Return [X, Y] of the center of cell containing provided text 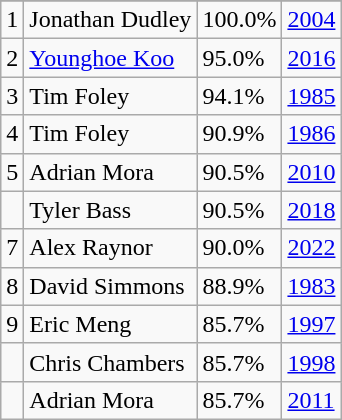
Chris Chambers [110, 362]
5 [12, 172]
8 [12, 286]
Younghoe Koo [110, 58]
4 [12, 134]
1997 [312, 324]
Jonathan Dudley [110, 20]
David Simmons [110, 286]
1998 [312, 362]
100.0% [240, 20]
94.1% [240, 96]
1983 [312, 286]
2018 [312, 210]
90.9% [240, 134]
2 [12, 58]
1986 [312, 134]
Alex Raynor [110, 248]
2004 [312, 20]
Eric Meng [110, 324]
9 [12, 324]
88.9% [240, 286]
95.0% [240, 58]
90.0% [240, 248]
2016 [312, 58]
Tyler Bass [110, 210]
2022 [312, 248]
1985 [312, 96]
3 [12, 96]
2010 [312, 172]
7 [12, 248]
2011 [312, 400]
1 [12, 20]
